From the cell containing the given text, extract its center point as (x, y) coordinate. 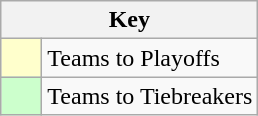
Key (130, 20)
Teams to Tiebreakers (150, 96)
Teams to Playoffs (150, 58)
